Capture the cell that displays the provided text and extract its [X, Y] central coordinate. 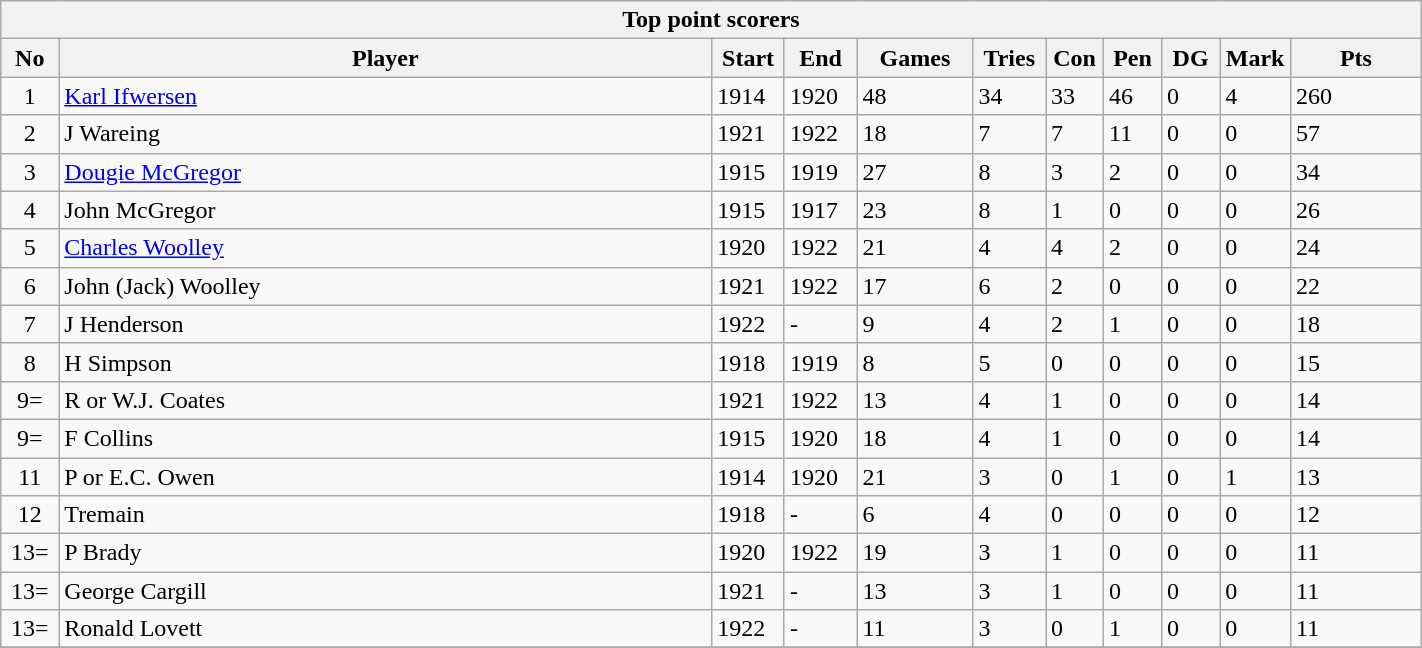
Start [748, 58]
26 [1356, 210]
End [820, 58]
33 [1075, 96]
17 [915, 286]
Player [386, 58]
Dougie McGregor [386, 172]
1917 [820, 210]
P Brady [386, 553]
27 [915, 172]
57 [1356, 134]
J Henderson [386, 324]
Pts [1356, 58]
22 [1356, 286]
No [30, 58]
Karl Ifwersen [386, 96]
Ronald Lovett [386, 629]
Pen [1133, 58]
19 [915, 553]
Tremain [386, 515]
Tries [1010, 58]
9 [915, 324]
John (Jack) Woolley [386, 286]
15 [1356, 362]
48 [915, 96]
H Simpson [386, 362]
P or E.C. Owen [386, 477]
23 [915, 210]
Mark [1256, 58]
Charles Woolley [386, 248]
24 [1356, 248]
George Cargill [386, 591]
260 [1356, 96]
Con [1075, 58]
F Collins [386, 438]
46 [1133, 96]
R or W.J. Coates [386, 400]
J Wareing [386, 134]
John McGregor [386, 210]
Games [915, 58]
DG [1191, 58]
Top point scorers [711, 20]
